Provide the (X, Y) coordinate of the cell's center where the given text is located.  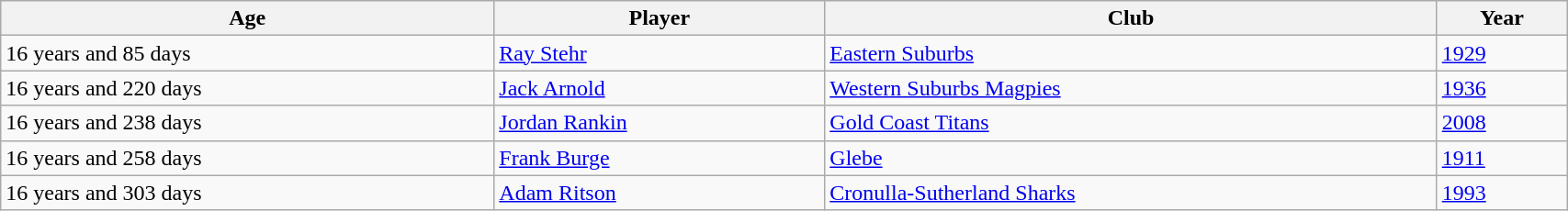
16 years and 303 days (248, 193)
Western Suburbs Magpies (1131, 88)
16 years and 238 days (248, 123)
1936 (1501, 88)
Jack Arnold (660, 88)
16 years and 258 days (248, 158)
Eastern Suburbs (1131, 53)
1911 (1501, 158)
Glebe (1131, 158)
Ray Stehr (660, 53)
Jordan Rankin (660, 123)
Cronulla-Sutherland Sharks (1131, 193)
16 years and 85 days (248, 53)
1929 (1501, 53)
Age (248, 18)
Year (1501, 18)
2008 (1501, 123)
Gold Coast Titans (1131, 123)
1993 (1501, 193)
Player (660, 18)
Club (1131, 18)
Adam Ritson (660, 193)
Frank Burge (660, 158)
16 years and 220 days (248, 88)
